From the cell containing the given text, extract its center point as [x, y] coordinate. 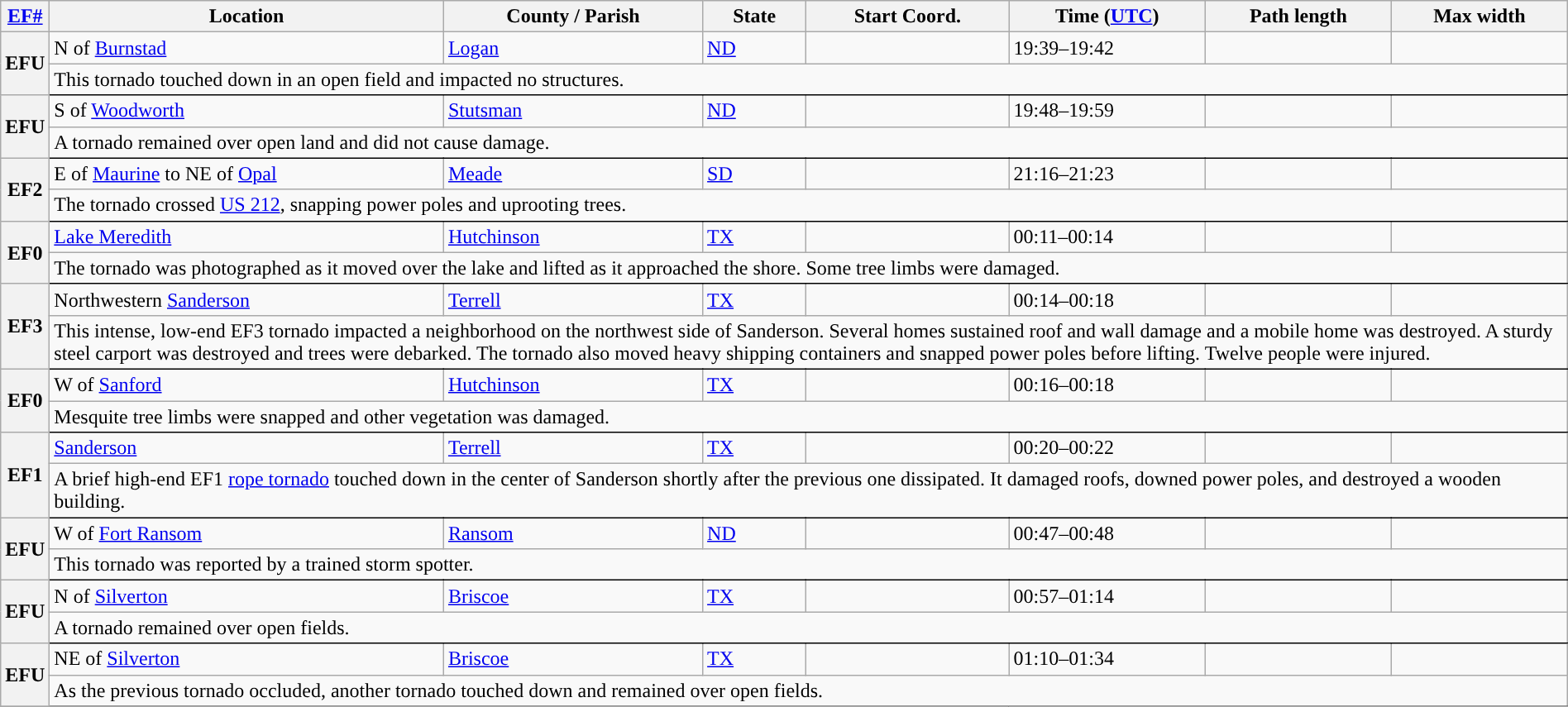
EF1 [25, 475]
SD [754, 174]
Lake Meredith [246, 236]
01:10–01:34 [1107, 659]
00:57–01:14 [1107, 596]
NE of Silverton [246, 659]
The tornado was photographed as it moved over the lake and lifted as it approached the shore. Some tree limbs were damaged. [809, 268]
State [754, 17]
The tornado crossed US 212, snapping power poles and uprooting trees. [809, 205]
00:11–00:14 [1107, 236]
This tornado was reported by a trained storm spotter. [809, 565]
Sanderson [246, 448]
This tornado touched down in an open field and impacted no structures. [809, 79]
W of Fort Ransom [246, 533]
Logan [572, 48]
EF# [25, 17]
Mesquite tree limbs were snapped and other vegetation was damaged. [809, 416]
Ransom [572, 533]
00:20–00:22 [1107, 448]
Path length [1298, 17]
Start Coord. [908, 17]
00:16–00:18 [1107, 385]
As the previous tornado occluded, another tornado touched down and remained over open fields. [809, 690]
County / Parish [572, 17]
A tornado remained over open land and did not cause damage. [809, 142]
21:16–21:23 [1107, 174]
W of Sanford [246, 385]
19:48–19:59 [1107, 111]
N of Silverton [246, 596]
EF3 [25, 326]
Max width [1479, 17]
Time (UTC) [1107, 17]
A tornado remained over open fields. [809, 628]
00:47–00:48 [1107, 533]
Northwestern Sanderson [246, 299]
Stutsman [572, 111]
E of Maurine to NE of Opal [246, 174]
19:39–19:42 [1107, 48]
S of Woodworth [246, 111]
00:14–00:18 [1107, 299]
EF2 [25, 189]
Meade [572, 174]
Location [246, 17]
N of Burnstad [246, 48]
